Capture the cell that displays the provided text and extract its [X, Y] central coordinate. 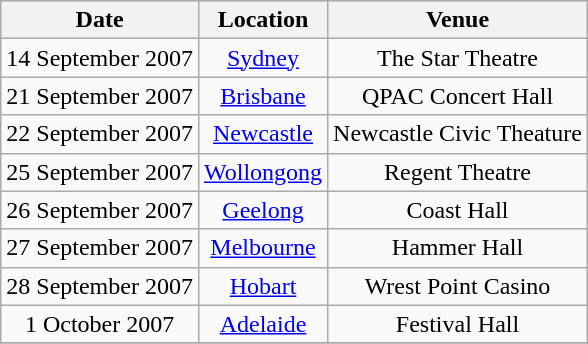
27 September 2007 [100, 248]
Newcastle Civic Theature [458, 134]
22 September 2007 [100, 134]
Wrest Point Casino [458, 286]
Festival Hall [458, 324]
The Star Theatre [458, 58]
1 October 2007 [100, 324]
Brisbane [262, 96]
Regent Theatre [458, 172]
25 September 2007 [100, 172]
14 September 2007 [100, 58]
Date [100, 20]
26 September 2007 [100, 210]
QPAC Concert Hall [458, 96]
Hobart [262, 286]
Adelaide [262, 324]
Hammer Hall [458, 248]
Newcastle [262, 134]
Geelong [262, 210]
Venue [458, 20]
Coast Hall [458, 210]
Wollongong [262, 172]
Melbourne [262, 248]
28 September 2007 [100, 286]
Location [262, 20]
21 September 2007 [100, 96]
Sydney [262, 58]
